Scan for the cell matching the given text and deliver its [x, y] coordinate at center. 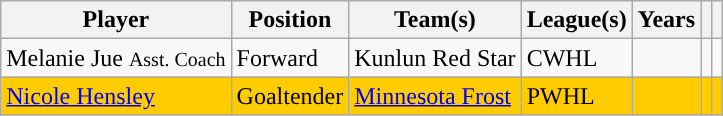
Kunlun Red Star [435, 58]
League(s) [576, 20]
Position [290, 20]
Years [666, 20]
Player [116, 20]
Team(s) [435, 20]
Nicole Hensley [116, 96]
Goaltender [290, 96]
PWHL [576, 96]
CWHL [576, 58]
Melanie Jue Asst. Coach [116, 58]
Forward [290, 58]
Minnesota Frost [435, 96]
